Determine the [X, Y] coordinate at the center of the cell enclosing the given text.  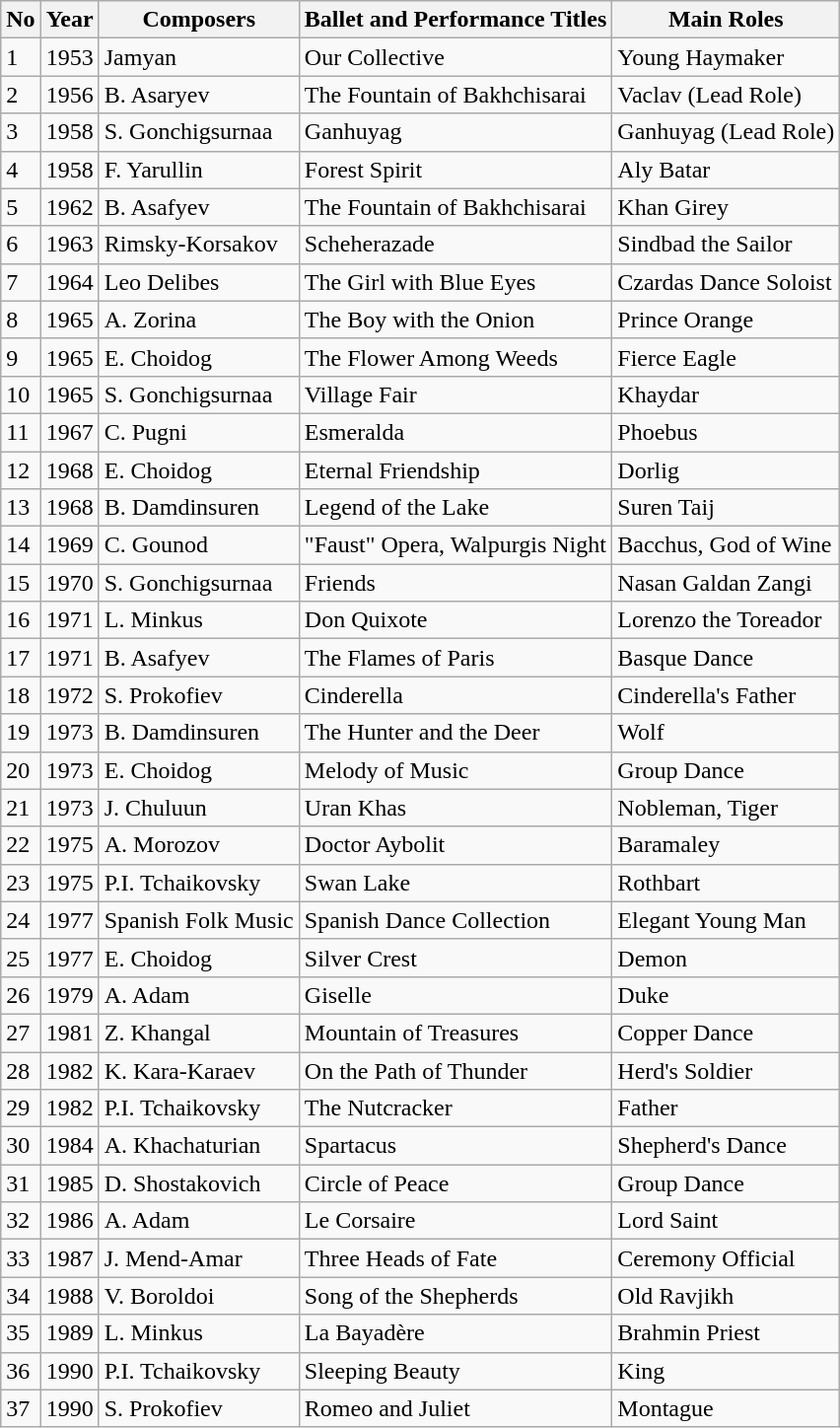
1989 [69, 1333]
On the Path of Thunder [455, 1070]
Baramaley [726, 845]
"Faust" Opera, Walpurgis Night [455, 545]
2 [21, 95]
Father [726, 1108]
Ballet and Performance Titles [455, 20]
1986 [69, 1221]
D. Shostakovich [199, 1183]
Basque Dance [726, 658]
1984 [69, 1146]
Cinderella [455, 695]
Ganhuyag [455, 132]
4 [21, 170]
33 [21, 1258]
Demon [726, 958]
Elegant Young Man [726, 920]
28 [21, 1070]
Suren Taij [726, 508]
15 [21, 583]
10 [21, 394]
A. Zorina [199, 320]
Khaydar [726, 394]
11 [21, 432]
21 [21, 808]
1956 [69, 95]
1985 [69, 1183]
Legend of the Lake [455, 508]
The Nutcracker [455, 1108]
Duke [726, 995]
Swan Lake [455, 883]
30 [21, 1146]
Spanish Dance Collection [455, 920]
Eternal Friendship [455, 470]
Vaclav (Lead Role) [726, 95]
25 [21, 958]
1988 [69, 1296]
36 [21, 1371]
V. Boroldoi [199, 1296]
J. Mend-Amar [199, 1258]
14 [21, 545]
Shepherd's Dance [726, 1146]
Main Roles [726, 20]
3 [21, 132]
35 [21, 1333]
Sindbad the Sailor [726, 245]
5 [21, 207]
Three Heads of Fate [455, 1258]
9 [21, 357]
Scheherazade [455, 245]
1 [21, 57]
F. Yarullin [199, 170]
Khan Girey [726, 207]
Silver Crest [455, 958]
26 [21, 995]
Lorenzo the Toreador [726, 620]
Jamyan [199, 57]
1953 [69, 57]
1967 [69, 432]
1962 [69, 207]
The Boy with the Onion [455, 320]
Old Ravjikh [726, 1296]
Herd's Soldier [726, 1070]
1969 [69, 545]
8 [21, 320]
La Bayadère [455, 1333]
Bacchus, God of Wine [726, 545]
32 [21, 1221]
Phoebus [726, 432]
Spartacus [455, 1146]
Le Corsaire [455, 1221]
Rothbart [726, 883]
The Flames of Paris [455, 658]
37 [21, 1408]
7 [21, 282]
Forest Spirit [455, 170]
J. Chuluun [199, 808]
No [21, 20]
20 [21, 770]
A. Khachaturian [199, 1146]
12 [21, 470]
31 [21, 1183]
Uran Khas [455, 808]
1972 [69, 695]
Mountain of Treasures [455, 1033]
23 [21, 883]
18 [21, 695]
1970 [69, 583]
24 [21, 920]
Don Quixote [455, 620]
The Flower Among Weeds [455, 357]
22 [21, 845]
B. Asaryev [199, 95]
1979 [69, 995]
Prince Orange [726, 320]
A. Morozov [199, 845]
1981 [69, 1033]
Village Fair [455, 394]
Czardas Dance Soloist [726, 282]
Giselle [455, 995]
Ceremony Official [726, 1258]
17 [21, 658]
Doctor Aybolit [455, 845]
Esmeralda [455, 432]
Z. Khangal [199, 1033]
6 [21, 245]
34 [21, 1296]
Our Collective [455, 57]
Leo Delibes [199, 282]
Romeo and Juliet [455, 1408]
Nasan Galdan Zangi [726, 583]
Montague [726, 1408]
Cinderella's Father [726, 695]
Friends [455, 583]
Song of the Shepherds [455, 1296]
Circle of Peace [455, 1183]
19 [21, 733]
Year [69, 20]
The Girl with Blue Eyes [455, 282]
Sleeping Beauty [455, 1371]
K. Kara-Karaev [199, 1070]
Rimsky-Korsakov [199, 245]
1987 [69, 1258]
Copper Dance [726, 1033]
The Hunter and the Deer [455, 733]
Ganhuyag (Lead Role) [726, 132]
29 [21, 1108]
16 [21, 620]
Fierce Eagle [726, 357]
C. Pugni [199, 432]
1964 [69, 282]
Lord Saint [726, 1221]
Composers [199, 20]
Young Haymaker [726, 57]
Dorlig [726, 470]
Wolf [726, 733]
Melody of Music [455, 770]
Nobleman, Tiger [726, 808]
Spanish Folk Music [199, 920]
Brahmin Priest [726, 1333]
Aly Batar [726, 170]
27 [21, 1033]
13 [21, 508]
King [726, 1371]
C. Gounod [199, 545]
1963 [69, 245]
